Locate the cell with the specified text and output its [x, y] center coordinate. 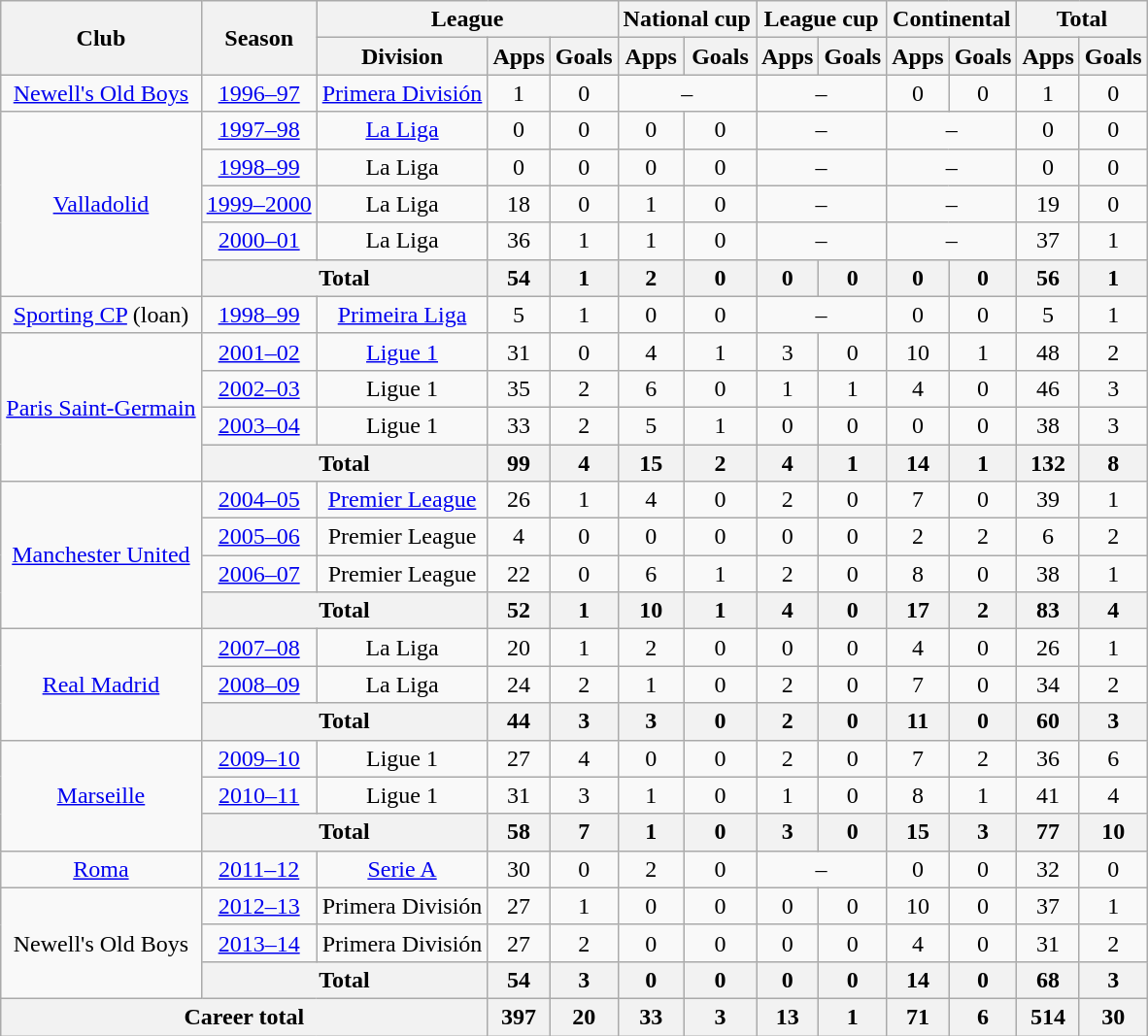
2000–01 [258, 241]
2007–08 [258, 648]
34 [1048, 685]
2009–10 [258, 758]
Marseille [101, 795]
Career total [245, 1017]
Club [101, 38]
2011–12 [258, 869]
2006–07 [258, 574]
1999–2000 [258, 204]
99 [519, 463]
56 [1048, 278]
Primeira Liga [402, 315]
2005–06 [258, 537]
35 [519, 388]
46 [1048, 388]
1997–98 [258, 130]
Manchester United [101, 555]
19 [1048, 204]
83 [1048, 611]
48 [1048, 351]
71 [918, 1017]
13 [787, 1017]
2004–05 [258, 500]
2012–13 [258, 906]
514 [1048, 1017]
24 [519, 685]
League [467, 19]
Sporting CP (loan) [101, 315]
2003–04 [258, 425]
17 [918, 611]
68 [1048, 980]
32 [1048, 869]
2008–09 [258, 685]
Valladolid [101, 204]
2002–03 [258, 388]
52 [519, 611]
132 [1048, 463]
Paris Saint-Germain [101, 407]
Division [402, 56]
2013–14 [258, 943]
22 [519, 574]
Roma [101, 869]
League cup [821, 19]
1996–97 [258, 93]
Continental [952, 19]
Season [258, 38]
Serie A [402, 869]
Real Madrid [101, 685]
National cup [687, 19]
18 [519, 204]
39 [1048, 500]
2001–02 [258, 351]
41 [1048, 795]
2010–11 [258, 795]
58 [519, 832]
397 [519, 1017]
60 [1048, 721]
11 [918, 721]
44 [519, 721]
77 [1048, 832]
